Locate the cell with the specified text and output its (X, Y) center coordinate. 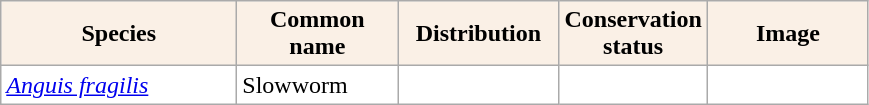
Anguis fragilis (119, 85)
Species (119, 34)
Conservation status (633, 34)
Slowworm (318, 85)
Distribution (478, 34)
Image (788, 34)
Common name (318, 34)
